For the text-containing cell, return its midpoint in [X, Y] coordinate format. 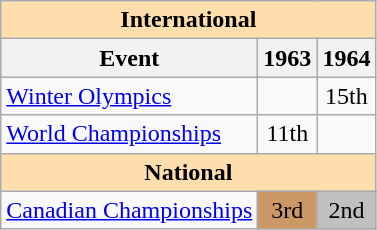
Winter Olympics [130, 96]
15th [346, 96]
International [188, 20]
National [188, 172]
Event [130, 58]
2nd [346, 210]
11th [288, 134]
1963 [288, 58]
World Championships [130, 134]
1964 [346, 58]
3rd [288, 210]
Canadian Championships [130, 210]
